Detect which cell encompasses the target text, then output its [x, y] center coordinate. 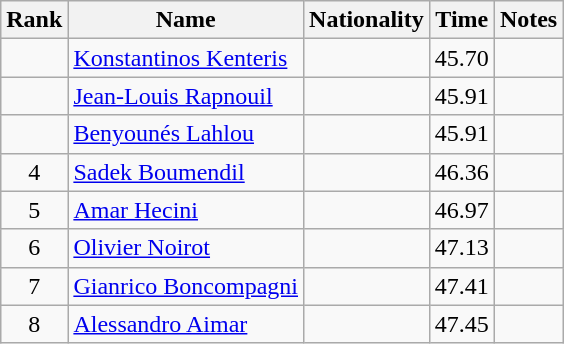
Gianrico Boncompagni [186, 286]
46.36 [462, 172]
47.13 [462, 248]
Time [462, 20]
5 [34, 210]
8 [34, 324]
Konstantinos Kenteris [186, 58]
45.70 [462, 58]
Notes [528, 20]
Name [186, 20]
47.41 [462, 286]
6 [34, 248]
Sadek Boumendil [186, 172]
Olivier Noirot [186, 248]
Alessandro Aimar [186, 324]
7 [34, 286]
46.97 [462, 210]
Rank [34, 20]
4 [34, 172]
47.45 [462, 324]
Jean-Louis Rapnouil [186, 96]
Nationality [367, 20]
Amar Hecini [186, 210]
Benyounés Lahlou [186, 134]
